Return (X, Y) of the center of cell containing provided text 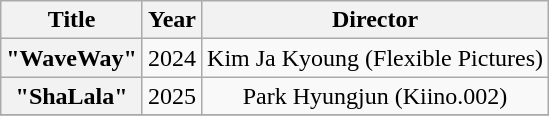
Title (72, 20)
Kim Ja Kyoung (Flexible Pictures) (376, 58)
"WaveWay" (72, 58)
2025 (172, 96)
2024 (172, 58)
Director (376, 20)
Year (172, 20)
"ShaLala" (72, 96)
Park Hyungjun (Kiino.002) (376, 96)
